Scan for the cell matching the given text and deliver its [X, Y] coordinate at center. 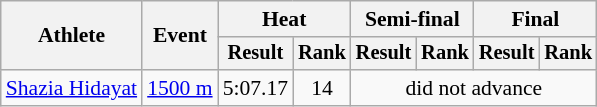
Event [180, 36]
Shazia Hidayat [72, 88]
Heat [284, 19]
Semi-final [412, 19]
1500 m [180, 88]
14 [322, 88]
Athlete [72, 36]
Final [536, 19]
did not advance [474, 88]
5:07.17 [256, 88]
